Detect which cell encompasses the target text, then output its [X, Y] center coordinate. 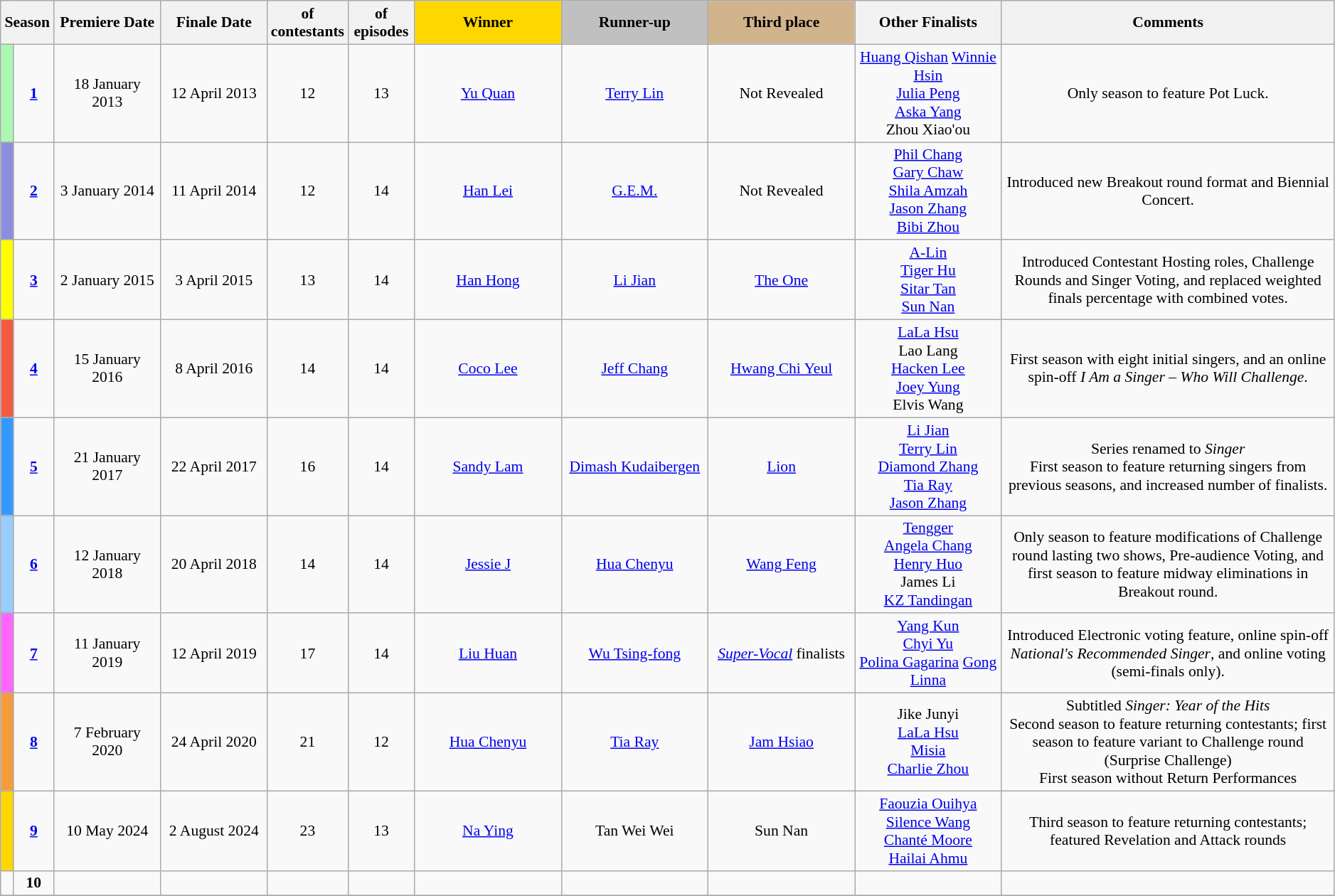
Only season to feature Pot Luck. [1168, 93]
First season with eight initial singers, and an online spin-off I Am a Singer – Who Will Challenge. [1168, 369]
Third season to feature returning contestants; featured Revelation and Attack rounds [1168, 831]
Dimash Kudaibergen [634, 466]
A-LinTiger HuSitar TanSun Nan [928, 280]
Yu Quan [488, 93]
Finale Date [214, 23]
G.E.M. [634, 191]
12 April 2019 [214, 654]
2 January 2015 [107, 280]
Tia Ray [634, 742]
Third place [781, 23]
Super-Vocal finalists [781, 654]
10 [34, 883]
4 [34, 369]
Terry Lin [634, 93]
2 [34, 191]
Phil ChangGary ChawShila AmzahJason ZhangBibi Zhou [928, 191]
Series renamed to SingerFirst season to feature returning singers from previous seasons, and increased number of finalists. [1168, 466]
Jike JunyiLaLa HsuMisiaCharlie Zhou [928, 742]
Season [27, 23]
Sandy Lam [488, 466]
10 May 2024 [107, 831]
Comments [1168, 23]
LaLa HsuLao LangHacken LeeJoey YungElvis Wang [928, 369]
20 April 2018 [214, 565]
Introduced new Breakout round format and Biennial Concert. [1168, 191]
7 February 2020 [107, 742]
Jeff Chang [634, 369]
Li Jian [634, 280]
17 [307, 654]
Han Lei [488, 191]
Wang Feng [781, 565]
2 August 2024 [214, 831]
Yang KunChyi YuPolina Gagarina Gong Linna [928, 654]
TenggerAngela ChangHenry HuoJames LiKZ Tandingan [928, 565]
Jessie J [488, 565]
Introduced Electronic voting feature, online spin-off National's Recommended Singer, and online voting (semi-finals only). [1168, 654]
15 January 2016 [107, 369]
Liu Huan [488, 654]
Introduced Contestant Hosting roles, Challenge Rounds and Singer Voting, and replaced weighted finals percentage with combined votes. [1168, 280]
Lion [781, 466]
Runner-up [634, 23]
11 April 2014 [214, 191]
Na Ying [488, 831]
Coco Lee [488, 369]
3 April 2015 [214, 280]
3 January 2014 [107, 191]
Winner [488, 23]
of episodes [381, 23]
6 [34, 565]
Hwang Chi Yeul [781, 369]
Wu Tsing-fong [634, 654]
16 [307, 466]
Premiere Date [107, 23]
22 April 2017 [214, 466]
Tan Wei Wei [634, 831]
21 January 2017 [107, 466]
The One [781, 280]
5 [34, 466]
Faouzia OuihyaSilence WangChanté MooreHailai Ahmu [928, 831]
Huang Qishan Winnie HsinJulia PengAska YangZhou Xiao'ou [928, 93]
Sun Nan [781, 831]
8 [34, 742]
Jam Hsiao [781, 742]
9 [34, 831]
8 April 2016 [214, 369]
of contestants [307, 23]
23 [307, 831]
12 April 2013 [214, 93]
Other Finalists [928, 23]
7 [34, 654]
21 [307, 742]
12 January 2018 [107, 565]
18 January 2013 [107, 93]
Han Hong [488, 280]
3 [34, 280]
24 April 2020 [214, 742]
11 January 2019 [107, 654]
Li Jian Terry LinDiamond ZhangTia RayJason Zhang [928, 466]
1 [34, 93]
